Find where the given text appears and provide that cell's center as (x, y) coordinate. 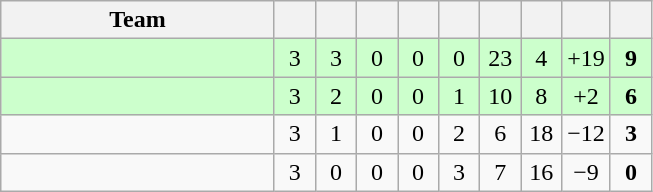
−12 (586, 134)
+19 (586, 58)
−9 (586, 172)
18 (542, 134)
+2 (586, 96)
Team (138, 20)
23 (500, 58)
7 (500, 172)
16 (542, 172)
10 (500, 96)
8 (542, 96)
4 (542, 58)
9 (630, 58)
